Scan for the cell matching the given text and deliver its (X, Y) coordinate at center. 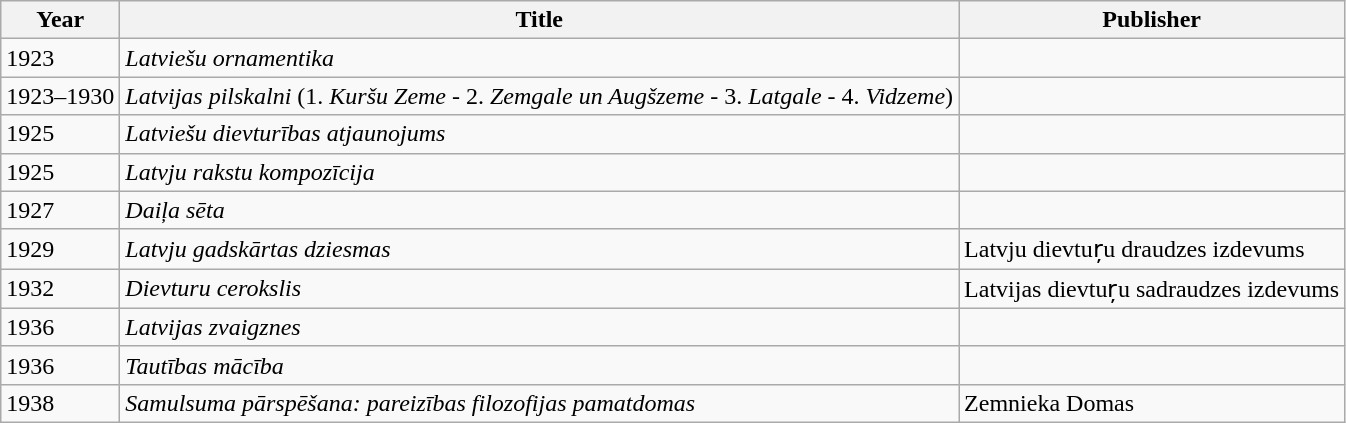
1923–1930 (60, 96)
Latviešu dievturības atjaunojums (540, 134)
Latviešu ornamentika (540, 58)
Tautības mācība (540, 365)
Publisher (1152, 20)
1938 (60, 403)
Latvijas dievtur̦u sadraudzes izdevums (1152, 289)
Year (60, 20)
Dievturu cerokslis (540, 289)
1929 (60, 249)
Latvju dievtur̦u draudzes izdevums (1152, 249)
Latvijas pilskalni (1. Kuršu Zeme - 2. Zemgale un Augšzeme - 3. Latgale - 4. Vidzeme) (540, 96)
Zemnieka Domas (1152, 403)
1927 (60, 210)
Samulsuma pārspēšana: pareizības filozofijas pamatdomas (540, 403)
Daiļa sēta (540, 210)
Title (540, 20)
1923 (60, 58)
1932 (60, 289)
Latvijas zvaigznes (540, 327)
Latvju rakstu kompozīcija (540, 172)
Latvju gadskārtas dziesmas (540, 249)
